Return the (x, y) coordinate for the center point of the cell that contains the specified text.  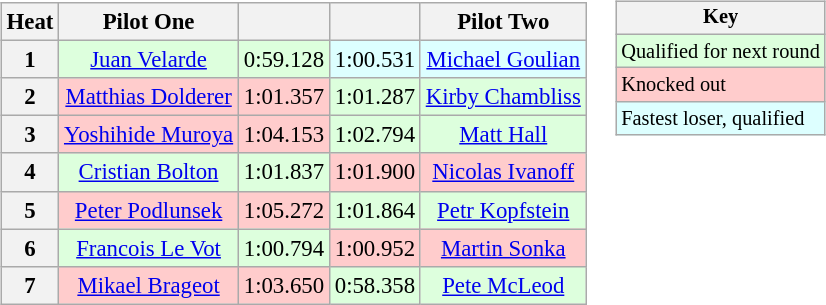
1:05.272 (284, 210)
Pilot One (149, 22)
Kirby Chambliss (503, 97)
Knocked out (720, 85)
1:01.900 (374, 172)
7 (30, 285)
0:58.358 (374, 285)
Fastest loser, qualified (720, 119)
1:01.864 (374, 210)
Michael Goulian (503, 60)
Peter Podlunsek (149, 210)
Cristian Bolton (149, 172)
6 (30, 248)
4 (30, 172)
3 (30, 135)
1:01.287 (374, 97)
Heat (30, 22)
Yoshihide Muroya (149, 135)
Juan Velarde (149, 60)
1:00.531 (374, 60)
Matt Hall (503, 135)
Petr Kopfstein (503, 210)
1:00.794 (284, 248)
1:01.837 (284, 172)
1 (30, 60)
Mikael Brageot (149, 285)
Francois Le Vot (149, 248)
Qualified for next round (720, 51)
Pete McLeod (503, 285)
1:00.952 (374, 248)
Pilot Two (503, 22)
Nicolas Ivanoff (503, 172)
1:01.357 (284, 97)
5 (30, 210)
1:03.650 (284, 285)
Martin Sonka (503, 248)
Key (720, 18)
1:04.153 (284, 135)
1:02.794 (374, 135)
0:59.128 (284, 60)
Matthias Dolderer (149, 97)
2 (30, 97)
